Identify which cell holds the provided text, then report its [x, y] central coordinate. 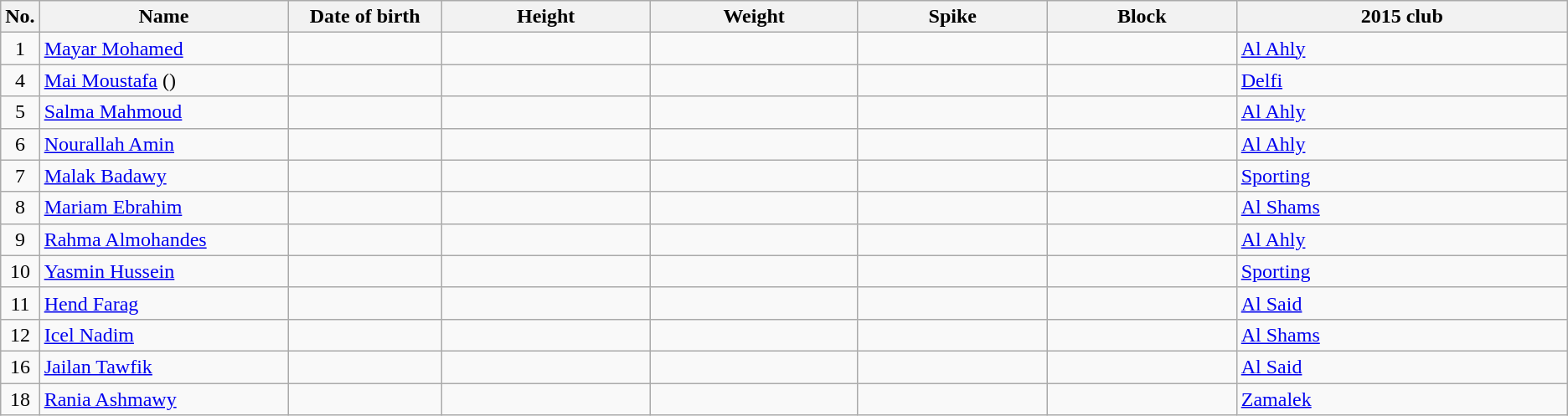
Weight [754, 17]
Malak Badawy [164, 176]
11 [20, 303]
5 [20, 112]
Name [164, 17]
2015 club [1402, 17]
Block [1142, 17]
12 [20, 335]
Mariam Ebrahim [164, 208]
Mai Moustafa () [164, 80]
Rania Ashmawy [164, 399]
Mayar Mohamed [164, 49]
Zamalek [1402, 399]
10 [20, 271]
Delfi [1402, 80]
9 [20, 239]
7 [20, 176]
6 [20, 144]
18 [20, 399]
1 [20, 49]
Yasmin Hussein [164, 271]
Hend Farag [164, 303]
8 [20, 208]
Rahma Almohandes [164, 239]
Salma Mahmoud [164, 112]
Jailan Tawfik [164, 367]
No. [20, 17]
Date of birth [365, 17]
Height [546, 17]
4 [20, 80]
Nourallah Amin [164, 144]
Spike [952, 17]
Icel Nadim [164, 335]
16 [20, 367]
